Locate the cell with the specified text and output its (X, Y) center coordinate. 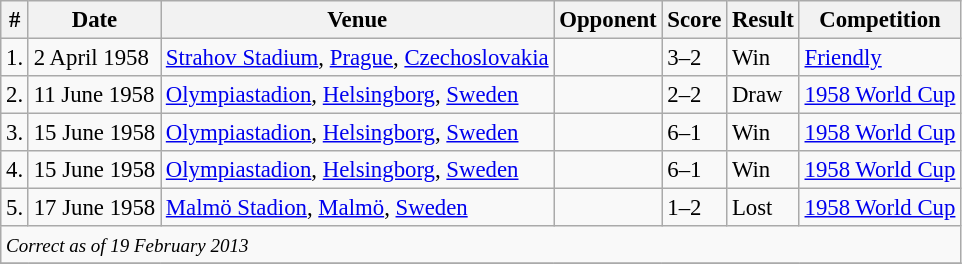
Competition (880, 20)
Draw (764, 95)
Score (694, 20)
Venue (358, 20)
Correct as of 19 February 2013 (481, 245)
1. (15, 58)
5. (15, 208)
17 June 1958 (94, 208)
Opponent (608, 20)
4. (15, 170)
Strahov Stadium, Prague, Czechoslovakia (358, 58)
1–2 (694, 208)
2 April 1958 (94, 58)
3–2 (694, 58)
Friendly (880, 58)
2–2 (694, 95)
# (15, 20)
Result (764, 20)
3. (15, 133)
Lost (764, 208)
2. (15, 95)
Date (94, 20)
Malmö Stadion, Malmö, Sweden (358, 208)
11 June 1958 (94, 95)
